Identify which cell holds the provided text, then report its [x, y] central coordinate. 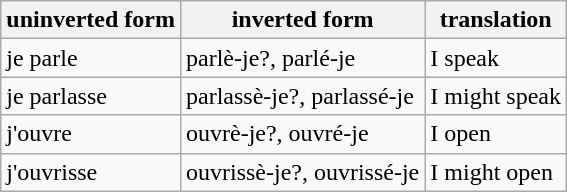
ouvrè-je?, ouvré-je [302, 134]
parlassè-je?, parlassé-je [302, 96]
I open [496, 134]
I might speak [496, 96]
I speak [496, 58]
ouvrissè-je?, ouvrissé-je [302, 172]
translation [496, 20]
je parlasse [91, 96]
inverted form [302, 20]
je parle [91, 58]
j'ouvrisse [91, 172]
j'ouvre [91, 134]
parlè-je?, parlé-je [302, 58]
uninverted form [91, 20]
I might open [496, 172]
